Find where the given text appears and provide that cell's center as (X, Y) coordinate. 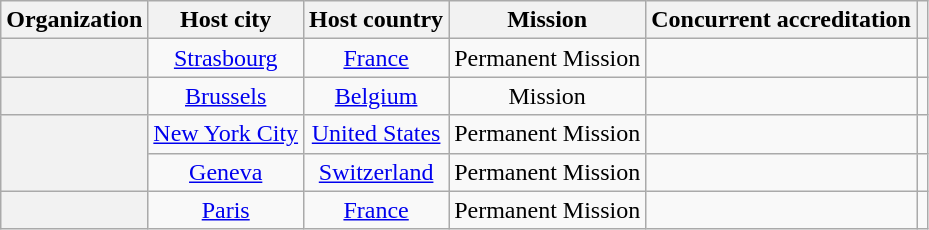
Host country (376, 20)
Concurrent accreditation (782, 20)
Belgium (376, 96)
Paris (226, 210)
New York City (226, 134)
Brussels (226, 96)
Switzerland (376, 172)
Strasbourg (226, 58)
Geneva (226, 172)
United States (376, 134)
Host city (226, 20)
Organization (74, 20)
